Determine the (x, y) coordinate at the center of the cell enclosing the given text.  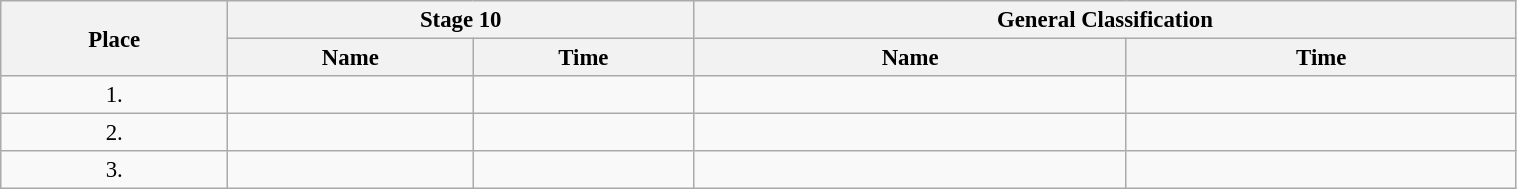
2. (114, 133)
General Classification (1105, 20)
Place (114, 38)
3. (114, 170)
1. (114, 95)
Stage 10 (461, 20)
